Scan for the cell matching the given text and deliver its (x, y) coordinate at center. 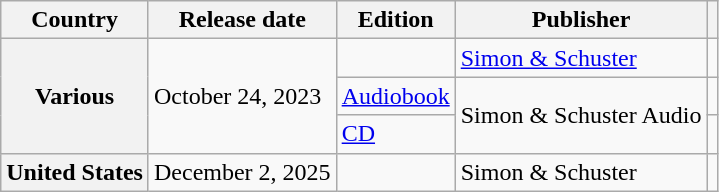
Country (75, 20)
Various (75, 96)
October 24, 2023 (242, 96)
Edition (396, 20)
December 2, 2025 (242, 172)
Release date (242, 20)
Simon & Schuster Audio (581, 115)
United States (75, 172)
Publisher (581, 20)
CD (396, 134)
Audiobook (396, 96)
